Capture the cell that displays the provided text and extract its (X, Y) central coordinate. 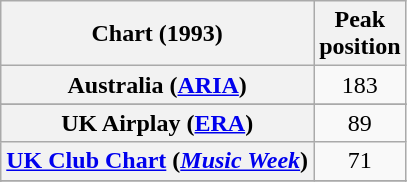
Chart (1993) (158, 34)
UK Airplay (ERA) (158, 123)
Australia (ARIA) (158, 85)
183 (360, 85)
Peak position (360, 34)
UK Club Chart (Music Week) (158, 161)
89 (360, 123)
71 (360, 161)
